Detect which cell encompasses the target text, then output its [X, Y] center coordinate. 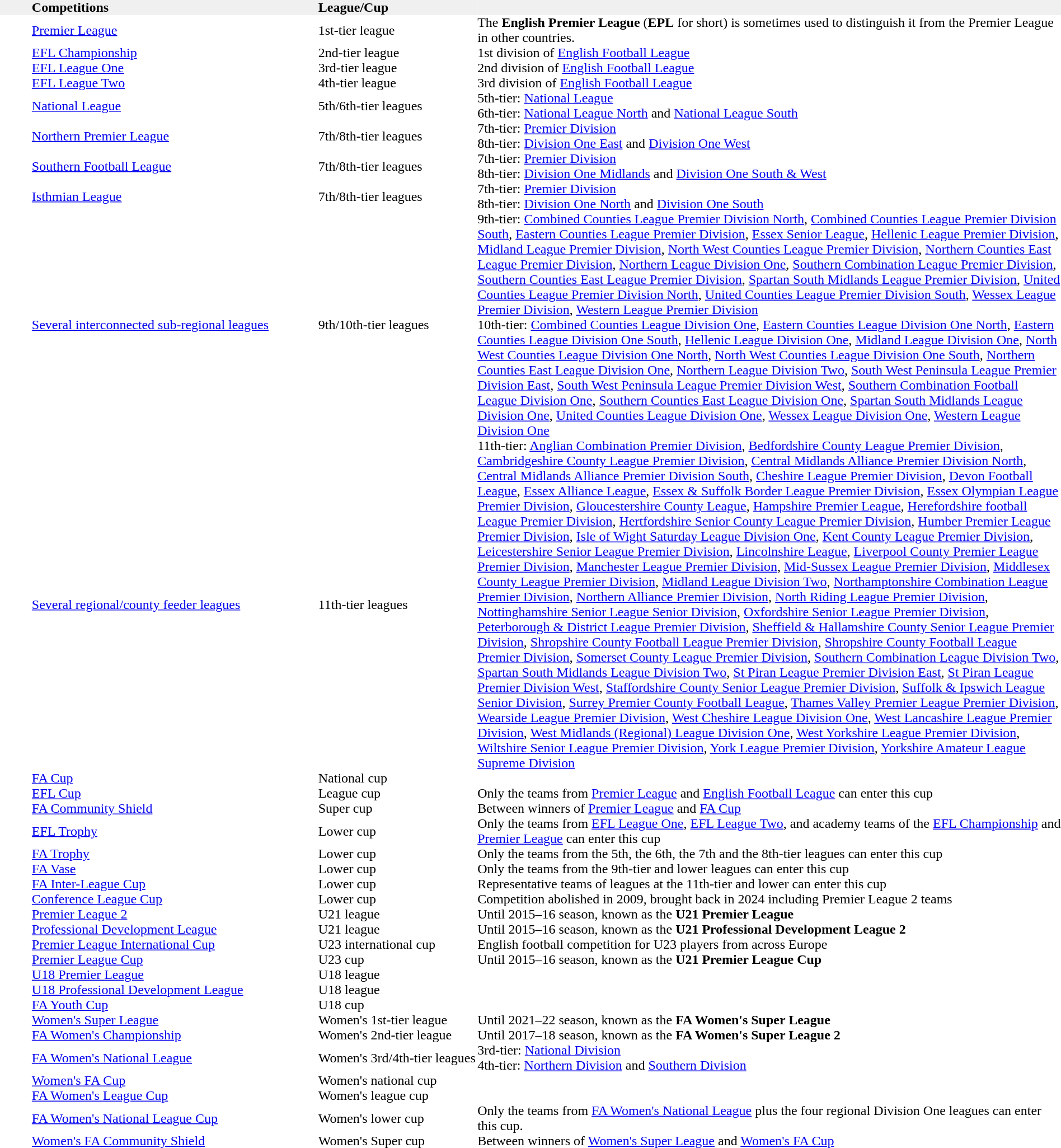
Competition abolished in 2009, brought back in 2024 including Premier League 2 teams [769, 899]
Women's national cup [398, 1080]
Northern Premier League [175, 136]
Women's Super League [175, 1020]
FA Vase [175, 869]
Women's league cup [398, 1096]
U18 Professional Development League [175, 990]
Until 2021–22 season, known as the FA Women's Super League [769, 1020]
Only the teams from FA Women's National League plus the four regional Division One leagues can enter this cup. [769, 1118]
Super cup [398, 808]
FA Youth Cup [175, 1005]
5th-tier: National League6th-tier: National League North and National League South [769, 106]
Only the teams from the 5th, the 6th, the 7th and the 8th-tier leagues can enter this cup [769, 854]
Premier League International Cup [175, 945]
FA Women's Championship [175, 1035]
7th-tier: Premier Division8th-tier: Division One Midlands and Division One South & West [769, 166]
Southern Football League [175, 166]
National League [175, 106]
7th-tier: Premier Division8th-tier: Division One East and Division One West [769, 136]
Premier League 2 [175, 915]
U23 cup [398, 959]
Isthmian League [175, 196]
Several interconnected sub-regional leagues [175, 325]
Conference League Cup [175, 899]
2nd division of English Football League [769, 68]
EFL Trophy [175, 831]
Premier League Cup [175, 959]
Only the teams from EFL League One, EFL League Two, and academy teams of the EFL Championship and Premier League can enter this cup [769, 831]
3rd-tier league [398, 68]
FA Trophy [175, 854]
Only the teams from the 9th-tier and lower leagues can enter this cup [769, 869]
1st division of English Football League [769, 53]
Professional Development League [175, 929]
Several regional/county feeder leagues [175, 605]
4th-tier league [398, 83]
National cup [398, 778]
3rd division of English Football League [769, 83]
EFL League One [175, 68]
Women's 1st-tier league [398, 1020]
EFL League Two [175, 83]
FA Community Shield [175, 808]
Women's FA Cup [175, 1080]
2nd-tier league [398, 53]
English football competition for U23 players from across Europe [769, 945]
League/Cup [398, 8]
Only the teams from Premier League and English Football League can enter this cup [769, 794]
3rd-tier: National Division4th-tier: Northern Division and Southern Division [769, 1058]
FA Women's National League [175, 1058]
Women's 3rd/4th-tier leagues [398, 1058]
FA Women's League Cup [175, 1096]
FA Inter-League Cup [175, 884]
FA Women's National League Cup [175, 1118]
League cup [398, 794]
7th-tier: Premier Division8th-tier: Division One North and Division One South [769, 196]
Premier League [175, 30]
Women's 2nd-tier league [398, 1035]
11th-tier leagues [398, 605]
Until 2015–16 season, known as the U21 Premier League [769, 915]
U18 cup [398, 1005]
5th/6th-tier leagues [398, 106]
EFL Cup [175, 794]
U18 Premier League [175, 975]
1st-tier league [398, 30]
The English Premier League (EPL for short) is sometimes used to distinguish it from the Premier League in other countries. [769, 30]
Between winners of Premier League and FA Cup [769, 808]
FA Cup [175, 778]
Women's lower cup [398, 1118]
U23 international cup [398, 945]
Until 2015–16 season, known as the U21 Premier League Cup [769, 959]
Representative teams of leagues at the 11th-tier and lower can enter this cup [769, 884]
Competitions [175, 8]
Until 2015–16 season, known as the U21 Professional Development League 2 [769, 929]
9th/10th-tier leagues [398, 325]
EFL Championship [175, 53]
Until 2017–18 season, known as the FA Women's Super League 2 [769, 1035]
